Identify which cell holds the provided text, then report its (X, Y) central coordinate. 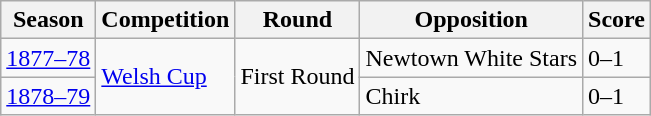
1878–79 (48, 96)
Opposition (472, 20)
Season (48, 20)
Round (298, 20)
Score (617, 20)
1877–78 (48, 58)
Welsh Cup (166, 77)
Newtown White Stars (472, 58)
Competition (166, 20)
Chirk (472, 96)
First Round (298, 77)
